Output the (x, y) coordinate of the center of the cell containing the given text.  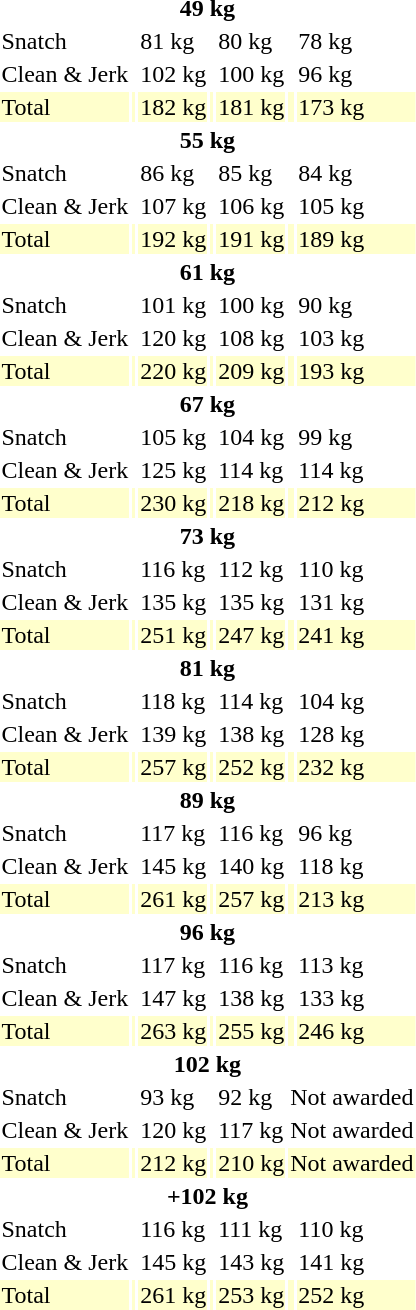
140 kg (252, 866)
84 kg (356, 173)
85 kg (252, 173)
193 kg (356, 371)
251 kg (174, 635)
209 kg (252, 371)
247 kg (252, 635)
139 kg (174, 734)
111 kg (252, 1229)
113 kg (356, 965)
173 kg (356, 107)
253 kg (252, 1295)
218 kg (252, 503)
112 kg (252, 569)
220 kg (174, 371)
246 kg (356, 1031)
213 kg (356, 899)
128 kg (356, 734)
192 kg (174, 239)
93 kg (174, 1097)
107 kg (174, 206)
210 kg (252, 1163)
73 kg (208, 536)
141 kg (356, 1262)
78 kg (356, 41)
232 kg (356, 767)
191 kg (252, 239)
125 kg (174, 470)
241 kg (356, 635)
108 kg (252, 338)
67 kg (208, 404)
61 kg (208, 272)
80 kg (252, 41)
86 kg (174, 173)
230 kg (174, 503)
101 kg (174, 305)
55 kg (208, 140)
+102 kg (208, 1196)
182 kg (174, 107)
133 kg (356, 998)
181 kg (252, 107)
92 kg (252, 1097)
103 kg (356, 338)
255 kg (252, 1031)
143 kg (252, 1262)
106 kg (252, 206)
90 kg (356, 305)
89 kg (208, 800)
131 kg (356, 602)
147 kg (174, 998)
263 kg (174, 1031)
99 kg (356, 437)
189 kg (356, 239)
